From the cell containing the given text, extract its center point as [x, y] coordinate. 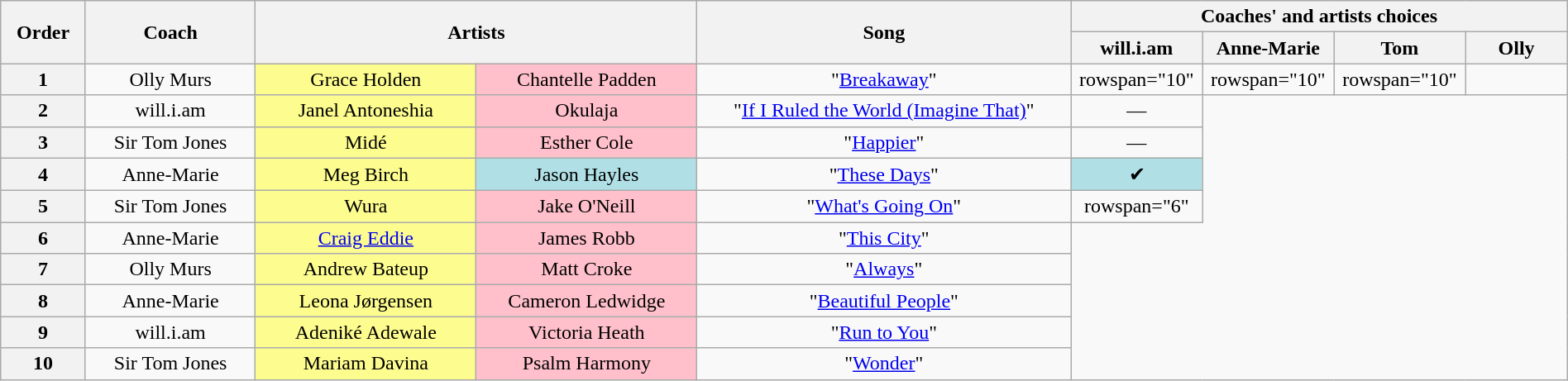
Coach [170, 32]
2 [43, 111]
"Run to You" [884, 332]
5 [43, 207]
4 [43, 174]
Andrew Bateup [366, 269]
Order [43, 32]
6 [43, 238]
Chantelle Padden [587, 79]
Jake O'Neill [587, 207]
Song [884, 32]
"Wonder" [884, 364]
Psalm Harmony [587, 364]
Janel Antoneshia [366, 111]
"These Days" [884, 174]
"Beautiful People" [884, 301]
Okulaja [587, 111]
rowspan="6" [1136, 207]
✔ [1136, 174]
Mariam Davina [366, 364]
Grace Holden [366, 79]
Craig Eddie [366, 238]
Meg Birch [366, 174]
Artists [476, 32]
Tom [1399, 48]
Victoria Heath [587, 332]
Matt Croke [587, 269]
"Happier" [884, 142]
James Robb [587, 238]
Coaches' and artists choices [1320, 17]
"What's Going On" [884, 207]
7 [43, 269]
"Always" [884, 269]
Olly [1517, 48]
"If I Ruled the World (Imagine That)" [884, 111]
3 [43, 142]
Midé [366, 142]
8 [43, 301]
"Breakaway" [884, 79]
Adeniké Adewale [366, 332]
9 [43, 332]
Jason Hayles [587, 174]
Wura [366, 207]
1 [43, 79]
Cameron Ledwidge [587, 301]
"This City" [884, 238]
10 [43, 364]
Leona Jørgensen [366, 301]
Esther Cole [587, 142]
